Capture the cell that displays the provided text and extract its [X, Y] central coordinate. 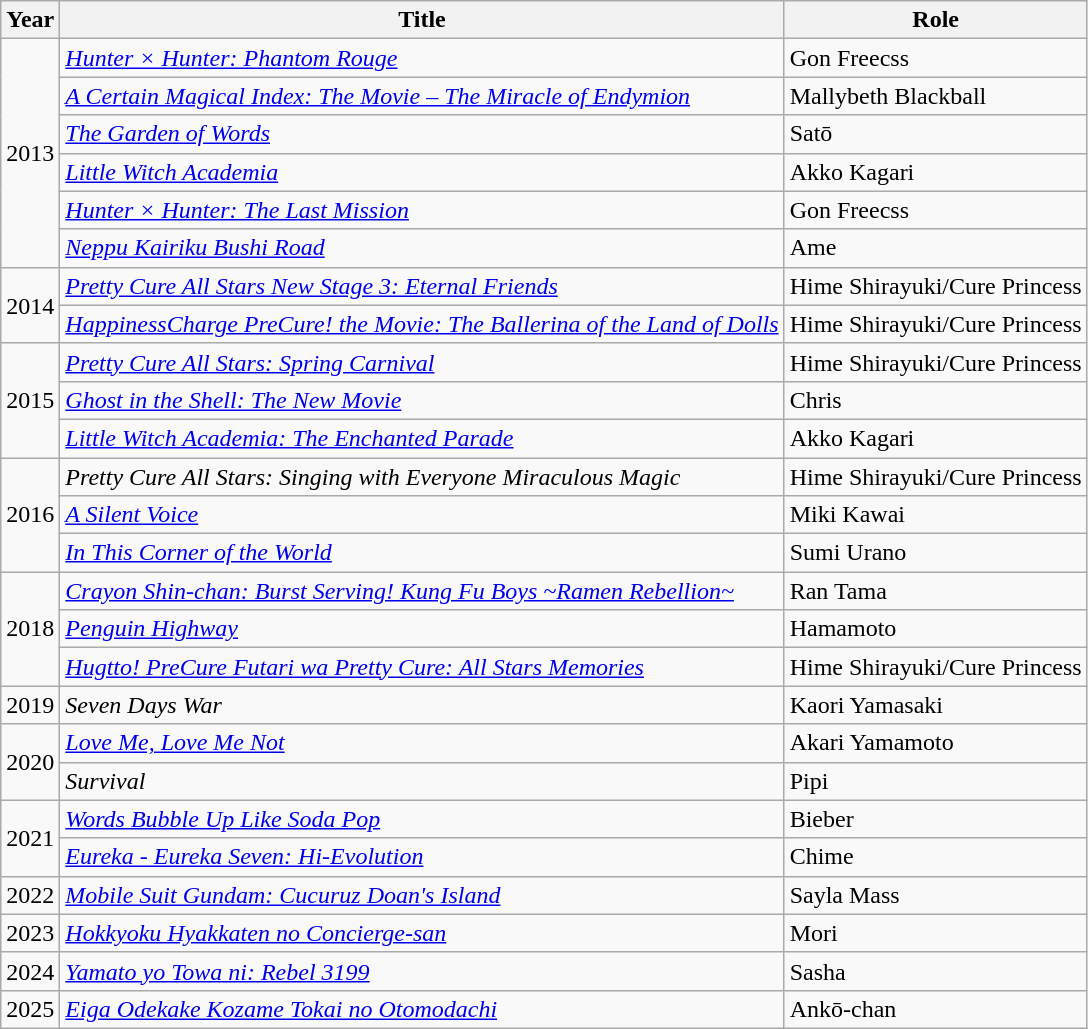
2023 [30, 933]
A Certain Magical Index: The Movie – The Miracle of Endymion [422, 96]
Ankō-chan [936, 1009]
Pretty Cure All Stars: Spring Carnival [422, 362]
Little Witch Academia [422, 172]
Ghost in the Shell: The New Movie [422, 400]
Satō [936, 134]
Pretty Cure All Stars New Stage 3: Eternal Friends [422, 286]
Eiga Odekake Kozame Tokai no Otomodachi [422, 1009]
In This Corner of the World [422, 553]
Bieber [936, 819]
Ran Tama [936, 591]
2015 [30, 400]
Ame [936, 248]
2019 [30, 705]
HappinessCharge PreCure! the Movie: The Ballerina of the Land of Dolls [422, 324]
Crayon Shin-chan: Burst Serving! Kung Fu Boys ~Ramen Rebellion~ [422, 591]
Chris [936, 400]
Eureka - Eureka Seven: Hi-Evolution [422, 857]
Little Witch Academia: The Enchanted Parade [422, 438]
Love Me, Love Me Not [422, 743]
Year [30, 20]
2021 [30, 838]
2014 [30, 305]
Neppu Kairiku Bushi Road [422, 248]
Sumi Urano [936, 553]
2018 [30, 629]
Hunter × Hunter: Phantom Rouge [422, 58]
Hokkyoku Hyakkaten no Concierge-san [422, 933]
Akari Yamamoto [936, 743]
Sasha [936, 971]
Kaori Yamasaki [936, 705]
Mallybeth Blackball [936, 96]
2022 [30, 895]
Chime [936, 857]
Hamamoto [936, 629]
Yamato yo Towa ni: Rebel 3199 [422, 971]
Hugtto! PreCure Futari wa Pretty Cure: All Stars Memories [422, 667]
2016 [30, 515]
The Garden of Words [422, 134]
2024 [30, 971]
Miki Kawai [936, 515]
2013 [30, 153]
Role [936, 20]
2025 [30, 1009]
Words Bubble Up Like Soda Pop [422, 819]
Pipi [936, 781]
Pretty Cure All Stars: Singing with Everyone Miraculous Magic [422, 477]
Hunter × Hunter: The Last Mission [422, 210]
Survival [422, 781]
Title [422, 20]
A Silent Voice [422, 515]
Seven Days War [422, 705]
Penguin Highway [422, 629]
Mobile Suit Gundam: Cucuruz Doan's Island [422, 895]
Sayla Mass [936, 895]
2020 [30, 762]
Mori [936, 933]
